Pinpoint the cell where the given text exists, returning its [X, Y] midpoint coordinate. 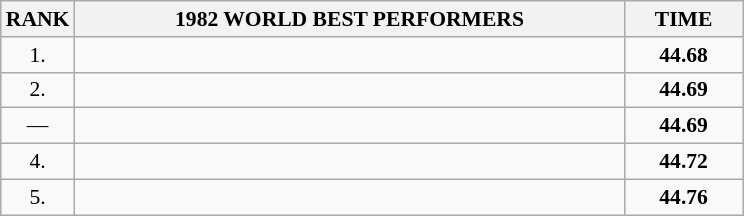
4. [38, 162]
1982 WORLD BEST PERFORMERS [349, 19]
1. [38, 55]
44.72 [684, 162]
TIME [684, 19]
RANK [38, 19]
44.76 [684, 197]
44.68 [684, 55]
— [38, 126]
5. [38, 197]
2. [38, 90]
